Search for the cell housing the specified text and yield its [X, Y] center coordinate. 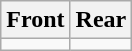
Rear [101, 20]
Front [36, 20]
